Pinpoint the cell where the given text exists, returning its (X, Y) midpoint coordinate. 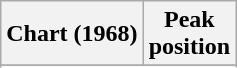
Peakposition (189, 34)
Chart (1968) (72, 34)
